Find where the given text appears and provide that cell's center as (X, Y) coordinate. 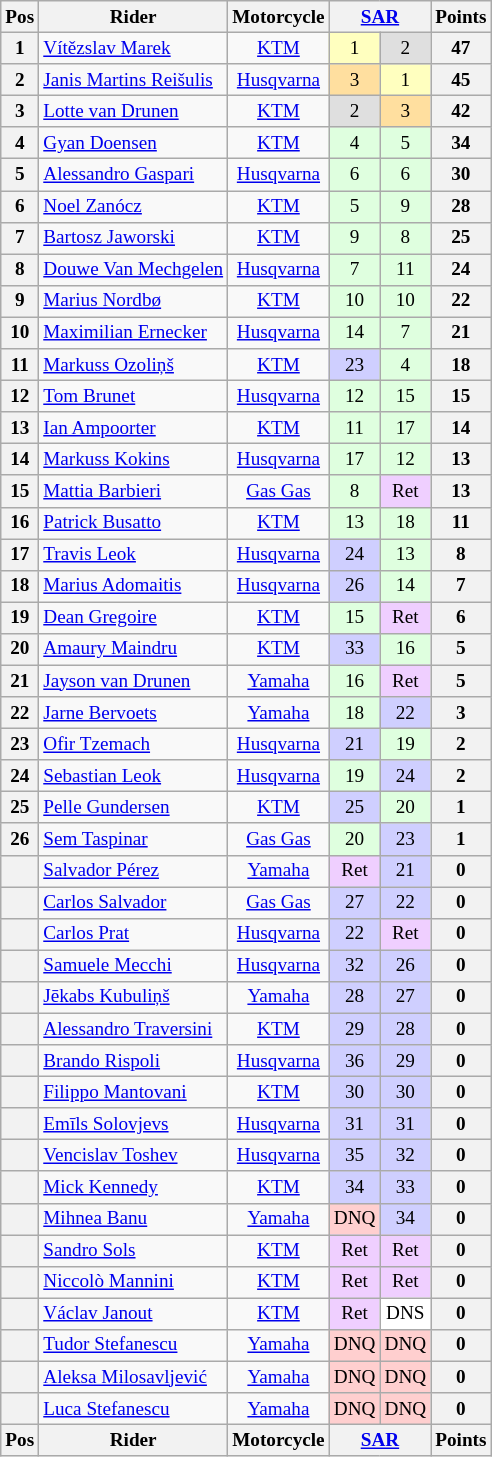
Carlos Prat (134, 934)
Vencislav Toshev (134, 1156)
Tom Brunet (134, 396)
Filippo Mantovani (134, 1092)
42 (461, 111)
47 (461, 48)
Amaury Maindru (134, 649)
Carlos Salvador (134, 902)
Jarne Bervoets (134, 713)
45 (461, 80)
Markuss Kokins (134, 460)
Tudor Stefanescu (134, 1345)
Samuele Mecchi (134, 966)
35 (354, 1156)
Douwe Van Mechgelen (134, 270)
Jayson van Drunen (134, 681)
Bartosz Jaworski (134, 238)
Patrick Busatto (134, 523)
Salvador Pérez (134, 871)
Niccolò Mannini (134, 1282)
Gyan Doensen (134, 143)
Aleksa Milosavljević (134, 1377)
Ian Ampoorter (134, 428)
Alessandro Gaspari (134, 175)
Ofir Tzemach (134, 744)
Vítězslav Marek (134, 48)
Sebastian Leok (134, 776)
Mattia Barbieri (134, 491)
Marius Nordbø (134, 301)
Dean Gregoire (134, 618)
Travis Leok (134, 554)
Marius Adomaitis (134, 586)
Alessandro Traversini (134, 1029)
DNS (406, 1314)
Luca Stefanescu (134, 1409)
Lotte van Drunen (134, 111)
Sandro Sols (134, 1251)
Václav Janout (134, 1314)
Markuss Ozoliņš (134, 365)
Jēkabs Kubuliņš (134, 997)
Emīls Solovjevs (134, 1124)
Mihnea Banu (134, 1219)
Sem Taspinar (134, 839)
Pelle Gundersen (134, 808)
Noel Zanócz (134, 206)
36 (354, 1061)
Mick Kennedy (134, 1187)
Janis Martins Reišulis (134, 80)
Brando Rispoli (134, 1061)
Maximilian Ernecker (134, 333)
